Detect which cell encompasses the target text, then output its [x, y] center coordinate. 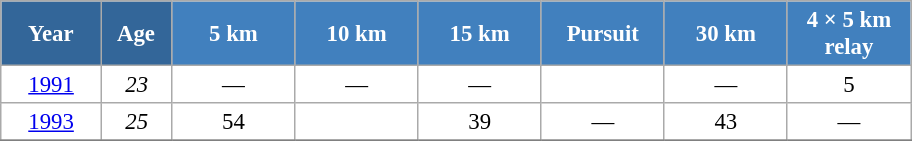
23 [136, 85]
25 [136, 122]
1993 [52, 122]
Year [52, 34]
1991 [52, 85]
43 [726, 122]
54 [234, 122]
10 km [356, 34]
Age [136, 34]
5 km [234, 34]
39 [480, 122]
30 km [726, 34]
4 × 5 km relay [848, 34]
5 [848, 85]
15 km [480, 34]
Pursuit [602, 34]
